Scan for the cell matching the given text and deliver its (x, y) coordinate at center. 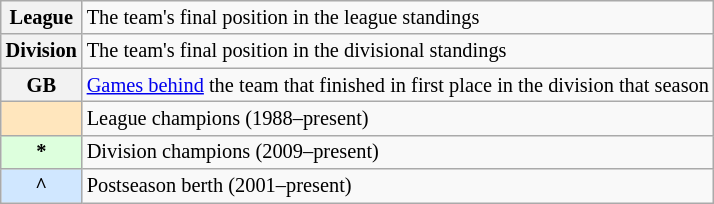
League (42, 17)
^ (42, 186)
The team's final position in the league standings (398, 17)
Division champions (2009–present) (398, 152)
Postseason berth (2001–present) (398, 186)
Division (42, 51)
The team's final position in the divisional standings (398, 51)
* (42, 152)
GB (42, 85)
Games behind the team that finished in first place in the division that season (398, 85)
League champions (1988–present) (398, 118)
